Return [X, Y] of the center of cell containing provided text 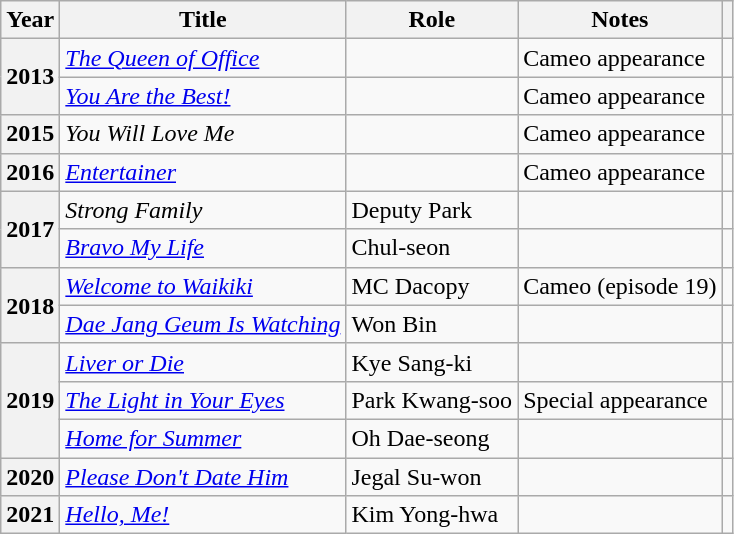
2021 [30, 515]
Home for Summer [203, 438]
Hello, Me! [203, 515]
Special appearance [620, 400]
2013 [30, 77]
Strong Family [203, 210]
Won Bin [432, 324]
Chul-seon [432, 248]
MC Dacopy [432, 286]
The Queen of Office [203, 58]
Notes [620, 20]
Liver or Die [203, 362]
Jegal Su-won [432, 477]
You Will Love Me [203, 134]
Welcome to Waikiki [203, 286]
The Light in Your Eyes [203, 400]
2018 [30, 305]
2015 [30, 134]
2016 [30, 172]
Title [203, 20]
2017 [30, 229]
Kye Sang-ki [432, 362]
Deputy Park [432, 210]
Role [432, 20]
Kim Yong-hwa [432, 515]
2020 [30, 477]
Park Kwang-soo [432, 400]
Dae Jang Geum Is Watching [203, 324]
2019 [30, 400]
Entertainer [203, 172]
Oh Dae-seong [432, 438]
Bravo My Life [203, 248]
Please Don't Date Him [203, 477]
Year [30, 20]
You Are the Best! [203, 96]
Cameo (episode 19) [620, 286]
